Pinpoint the cell where the given text exists, returning its (x, y) midpoint coordinate. 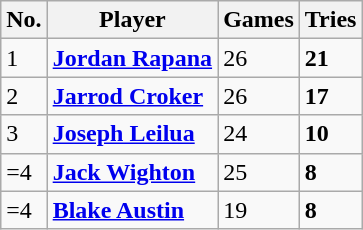
Games (259, 20)
No. (24, 20)
Jordan Rapana (132, 58)
19 (259, 210)
Blake Austin (132, 210)
10 (330, 134)
Tries (330, 20)
24 (259, 134)
2 (24, 96)
Joseph Leilua (132, 134)
1 (24, 58)
Player (132, 20)
25 (259, 172)
17 (330, 96)
21 (330, 58)
3 (24, 134)
Jarrod Croker (132, 96)
Jack Wighton (132, 172)
